Search for the cell housing the specified text and yield its (X, Y) center coordinate. 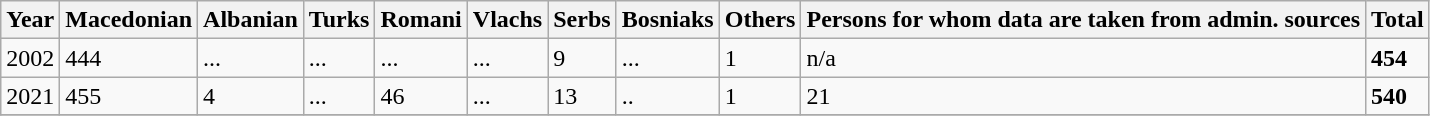
n/a (1084, 58)
Vlachs (507, 20)
4 (251, 96)
.. (668, 96)
540 (1398, 96)
Others (760, 20)
13 (582, 96)
Bosniaks (668, 20)
Serbs (582, 20)
454 (1398, 58)
Albanian (251, 20)
455 (129, 96)
Romani (421, 20)
Year (30, 20)
21 (1084, 96)
2021 (30, 96)
Turks (339, 20)
Persons for whom data are taken from admin. sources (1084, 20)
9 (582, 58)
46 (421, 96)
Macedonian (129, 20)
Total (1398, 20)
2002 (30, 58)
444 (129, 58)
